Output the [X, Y] coordinate of the center of the cell containing the given text.  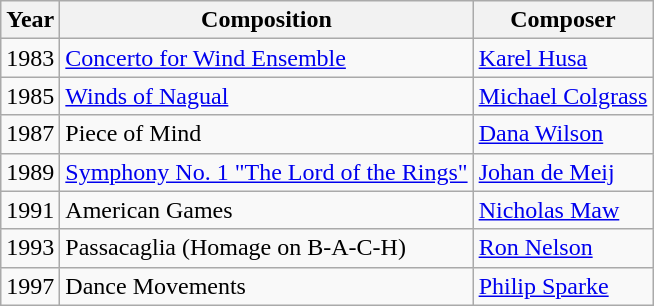
Dana Wilson [563, 134]
Johan de Meij [563, 172]
1987 [30, 134]
Winds of Nagual [266, 96]
Dance Movements [266, 286]
Composition [266, 20]
Karel Husa [563, 58]
Year [30, 20]
1985 [30, 96]
Philip Sparke [563, 286]
Passacaglia (Homage on B-A-C-H) [266, 248]
Ron Nelson [563, 248]
Piece of Mind [266, 134]
1997 [30, 286]
1993 [30, 248]
1991 [30, 210]
Concerto for Wind Ensemble [266, 58]
Michael Colgrass [563, 96]
American Games [266, 210]
Composer [563, 20]
Nicholas Maw [563, 210]
Symphony No. 1 "The Lord of the Rings" [266, 172]
1983 [30, 58]
1989 [30, 172]
